Capture the cell that displays the provided text and extract its [x, y] central coordinate. 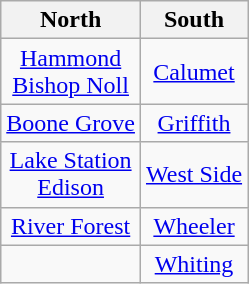
North [71, 20]
River Forest [71, 226]
Lake Station Edison [71, 174]
Griffith [194, 123]
Whiting [194, 264]
West Side [194, 174]
Boone Grove [71, 123]
Wheeler [194, 226]
Calumet [194, 72]
South [194, 20]
Hammond Bishop Noll [71, 72]
